Locate the cell with the specified text and output its (x, y) center coordinate. 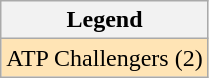
Legend (104, 20)
ATP Challengers (2) (104, 58)
